Extract the [X, Y] coordinate from the center of the cell holding the provided text.  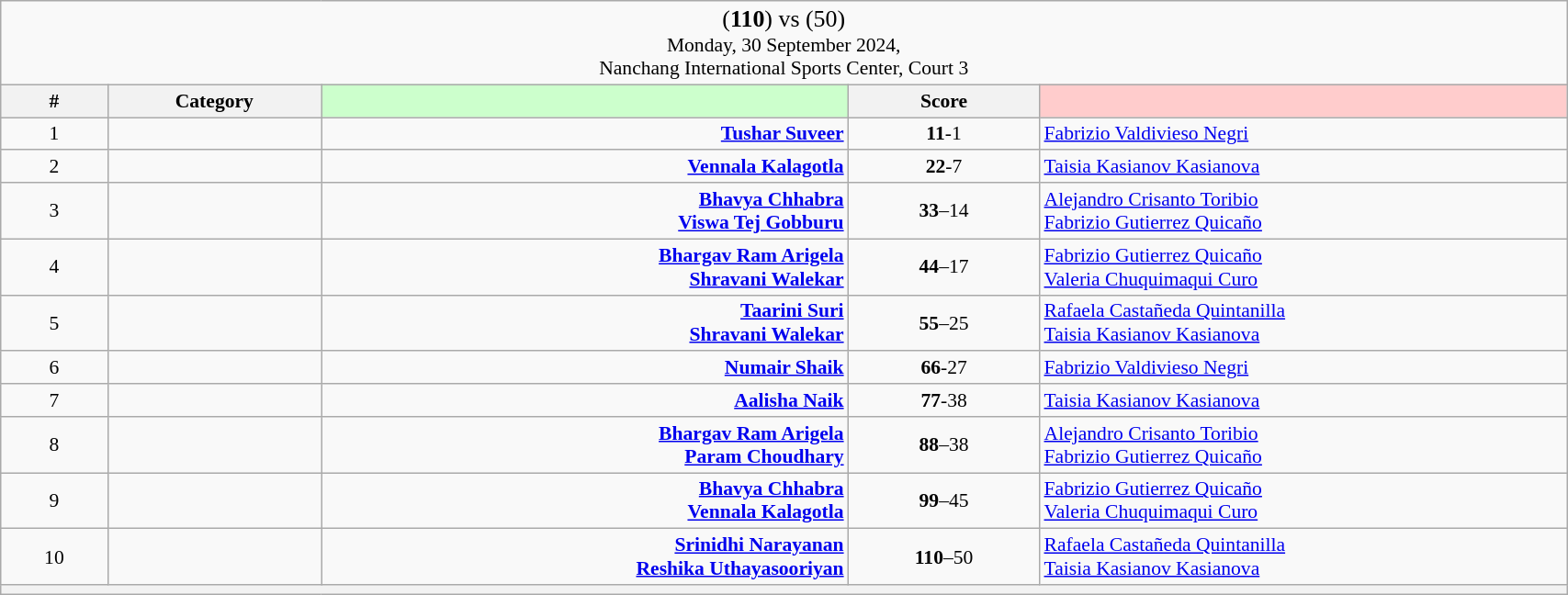
2 [54, 167]
Taarini Suri Shravani Walekar [585, 323]
Numair Shaik [585, 368]
Bhavya Chhabra Vennala Kalagotla [585, 501]
1 [54, 134]
77-38 [944, 400]
110–50 [944, 556]
11-1 [944, 134]
(110) vs (50)Monday, 30 September 2024, Nanchang International Sports Center, Court 3 [784, 42]
Aalisha Naik [585, 400]
5 [54, 323]
88–38 [944, 444]
10 [54, 556]
55–25 [944, 323]
Bhavya Chhabra Viswa Tej Gobburu [585, 211]
3 [54, 211]
Tushar Suveer [585, 134]
6 [54, 368]
Category [215, 101]
Vennala Kalagotla [585, 167]
Srinidhi Narayanan Reshika Uthayasooriyan [585, 556]
Score [944, 101]
66-27 [944, 368]
99–45 [944, 501]
8 [54, 444]
44–17 [944, 266]
# [54, 101]
33–14 [944, 211]
9 [54, 501]
22-7 [944, 167]
Bhargav Ram Arigela Param Choudhary [585, 444]
Bhargav Ram Arigela Shravani Walekar [585, 266]
4 [54, 266]
7 [54, 400]
